Output the (X, Y) coordinate of the center of the cell containing the given text.  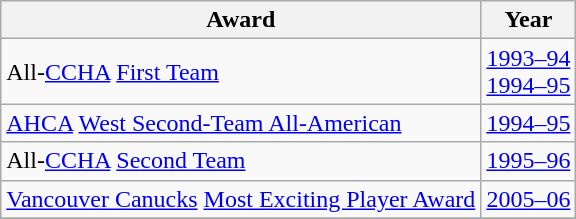
1995–96 (528, 161)
2005–06 (528, 199)
All-CCHA First Team (241, 72)
1994–95 (528, 123)
1993–941994–95 (528, 72)
Award (241, 20)
Year (528, 20)
All-CCHA Second Team (241, 161)
AHCA West Second-Team All-American (241, 123)
Vancouver Canucks Most Exciting Player Award (241, 199)
